Locate the cell with the specified text and output its [x, y] center coordinate. 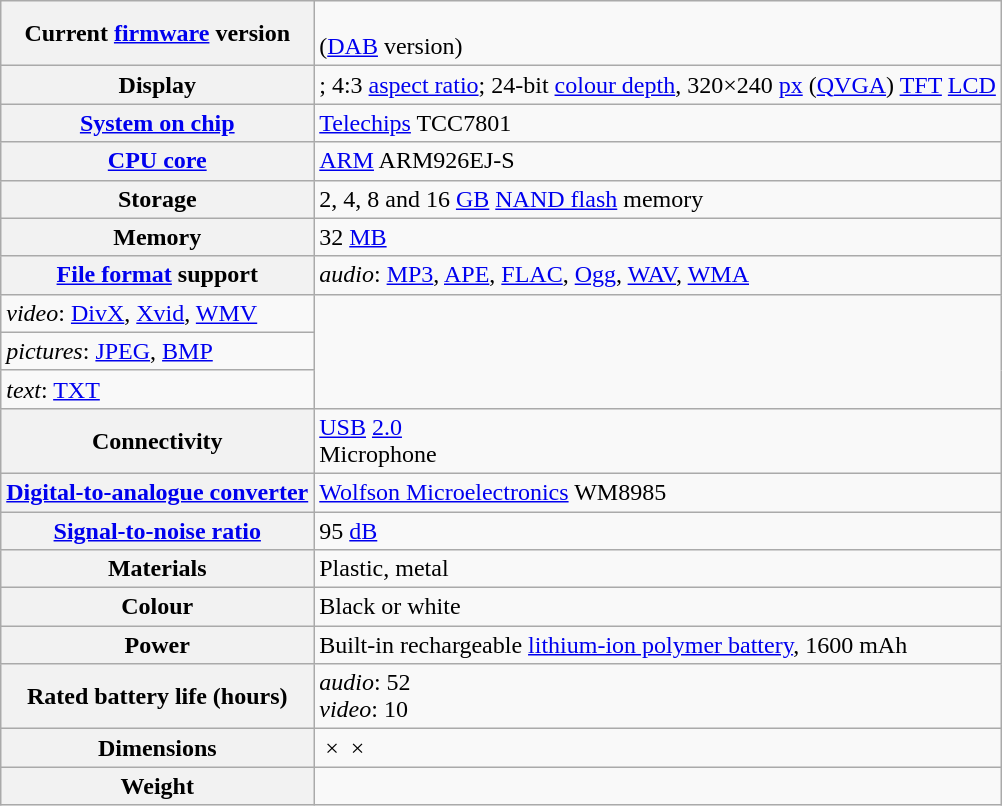
32 MB [658, 237]
Materials [158, 569]
Connectivity [158, 440]
Wolfson Microelectronics WM8985 [658, 492]
Dimensions [158, 748]
Display [158, 85]
Weight [158, 786]
Storage [158, 199]
Digital-to-analogue converter [158, 492]
System on chip [158, 123]
Signal-to-noise ratio [158, 531]
; 4:3 aspect ratio; 24-bit colour depth, 320×240 px (QVGA) TFT LCD [658, 85]
Rated battery life (hours) [158, 696]
audio: 52video: 10 [658, 696]
2, 4, 8 and 16 GB NAND flash memory [658, 199]
Memory [158, 237]
Colour [158, 607]
video: DivX, Xvid, WMV [158, 313]
ARM ARM926EJ-S [658, 161]
Black or white [658, 607]
USB 2.0Microphone [658, 440]
Power [158, 645]
95 dB [658, 531]
(DAB version) [658, 34]
Current firmware version [158, 34]
CPU core [158, 161]
Plastic, metal [658, 569]
pictures: JPEG, BMP [158, 351]
text: TXT [158, 389]
× × [658, 748]
audio: MP3, APE, FLAC, Ogg, WAV, WMA [658, 275]
Built-in rechargeable lithium-ion polymer battery, 1600 mAh [658, 645]
Telechips TCC7801 [658, 123]
File format support [158, 275]
